Identify which cell holds the provided text, then report its [X, Y] central coordinate. 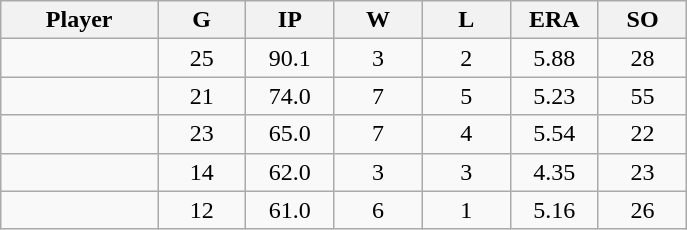
2 [466, 58]
90.1 [290, 58]
14 [202, 172]
22 [642, 134]
25 [202, 58]
62.0 [290, 172]
1 [466, 210]
4 [466, 134]
5.23 [554, 96]
65.0 [290, 134]
4.35 [554, 172]
IP [290, 20]
5.88 [554, 58]
55 [642, 96]
5.54 [554, 134]
21 [202, 96]
G [202, 20]
26 [642, 210]
Player [80, 20]
28 [642, 58]
6 [378, 210]
W [378, 20]
74.0 [290, 96]
12 [202, 210]
ERA [554, 20]
SO [642, 20]
L [466, 20]
5 [466, 96]
61.0 [290, 210]
5.16 [554, 210]
